Extract the [x, y] coordinate from the center of the cell holding the provided text.  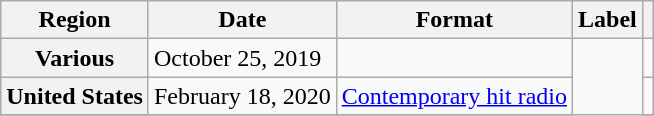
February 18, 2020 [242, 96]
Region [75, 20]
Contemporary hit radio [454, 96]
October 25, 2019 [242, 58]
United States [75, 96]
Format [454, 20]
Various [75, 58]
Label [608, 20]
Date [242, 20]
